Capture the cell that displays the provided text and extract its [X, Y] central coordinate. 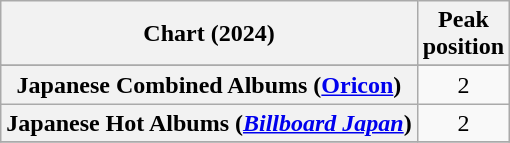
Japanese Hot Albums (Billboard Japan) [209, 123]
Peakposition [463, 34]
Chart (2024) [209, 34]
Japanese Combined Albums (Oricon) [209, 85]
